From the cell containing the given text, extract its center point as (X, Y) coordinate. 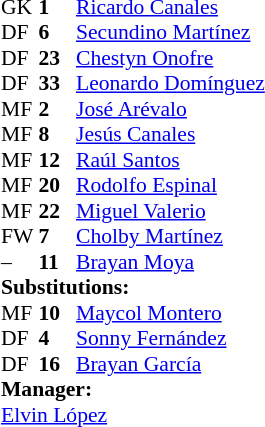
Sonny Fernández (170, 339)
6 (57, 33)
Brayan García (170, 364)
Brayan Moya (170, 262)
4 (57, 339)
Jesús Canales (170, 135)
11 (57, 262)
Secundino Martínez (170, 33)
Cholby Martínez (170, 237)
2 (57, 109)
8 (57, 135)
20 (57, 185)
12 (57, 160)
Substitutions: (133, 287)
7 (57, 237)
33 (57, 83)
23 (57, 58)
Chestyn Onofre (170, 58)
FW (20, 237)
Maycol Montero (170, 313)
– (20, 262)
Rodolfo Espinal (170, 185)
Raúl Santos (170, 160)
José Arévalo (170, 109)
Miguel Valerio (170, 211)
10 (57, 313)
Manager: (133, 389)
Leonardo Domínguez (170, 83)
22 (57, 211)
16 (57, 364)
